Identify which cell holds the provided text, then report its [X, Y] central coordinate. 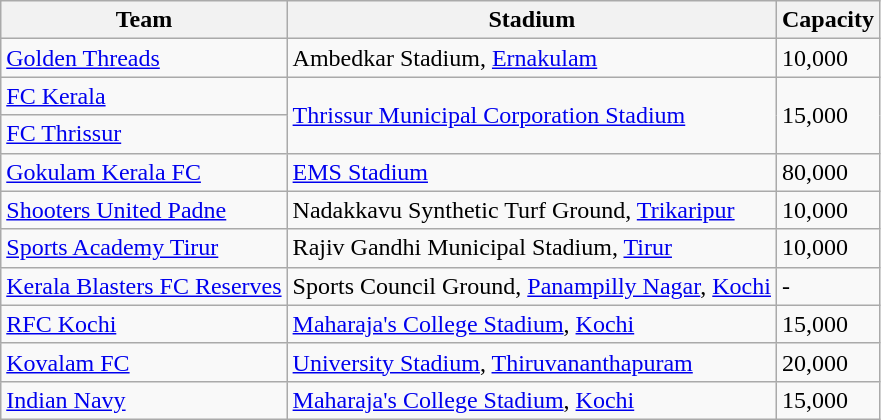
80,000 [828, 172]
EMS Stadium [532, 172]
Rajiv Gandhi Municipal Stadium, Tirur [532, 248]
Stadium [532, 20]
Thrissur Municipal Corporation Stadium [532, 115]
- [828, 286]
Nadakkavu Synthetic Turf Ground, Trikaripur [532, 210]
Golden Threads [144, 58]
Sports Academy Tirur [144, 248]
Capacity [828, 20]
FC Kerala [144, 96]
Indian Navy [144, 400]
Gokulam Kerala FC [144, 172]
FC Thrissur [144, 134]
Sports Council Ground, Panampilly Nagar, Kochi [532, 286]
20,000 [828, 362]
RFC Kochi [144, 324]
Ambedkar Stadium, Ernakulam [532, 58]
Shooters United Padne [144, 210]
Team [144, 20]
University Stadium, Thiruvananthapuram [532, 362]
Kovalam FC [144, 362]
Kerala Blasters FC Reserves [144, 286]
